Search for the cell housing the specified text and yield its [X, Y] center coordinate. 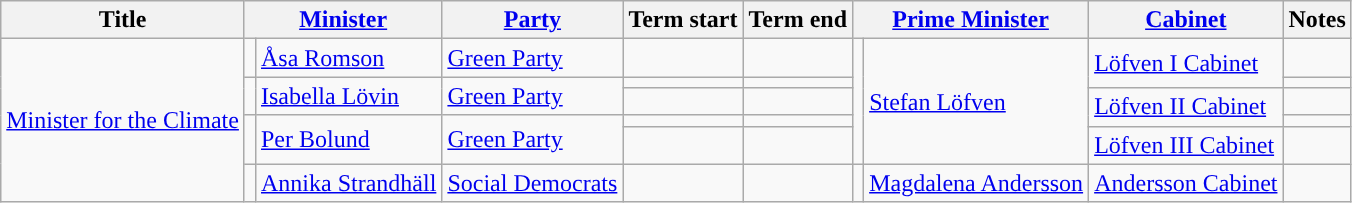
Åsa Romson [348, 58]
Party [532, 20]
Cabinet [1186, 20]
Social Democrats [532, 183]
Andersson Cabinet [1186, 183]
Notes [1317, 20]
Minister [342, 20]
Annika Strandhäll [348, 183]
Löfven III Cabinet [1186, 145]
Prime Minister [971, 20]
Term end [798, 20]
Löfven I Cabinet [1186, 64]
Per Bolund [348, 140]
Stefan Löfven [976, 102]
Term start [683, 20]
Isabella Lövin [348, 96]
Title [123, 20]
Löfven II Cabinet [1186, 107]
Magdalena Andersson [976, 183]
Minister for the Climate [123, 120]
